Capture the cell that displays the provided text and extract its [X, Y] central coordinate. 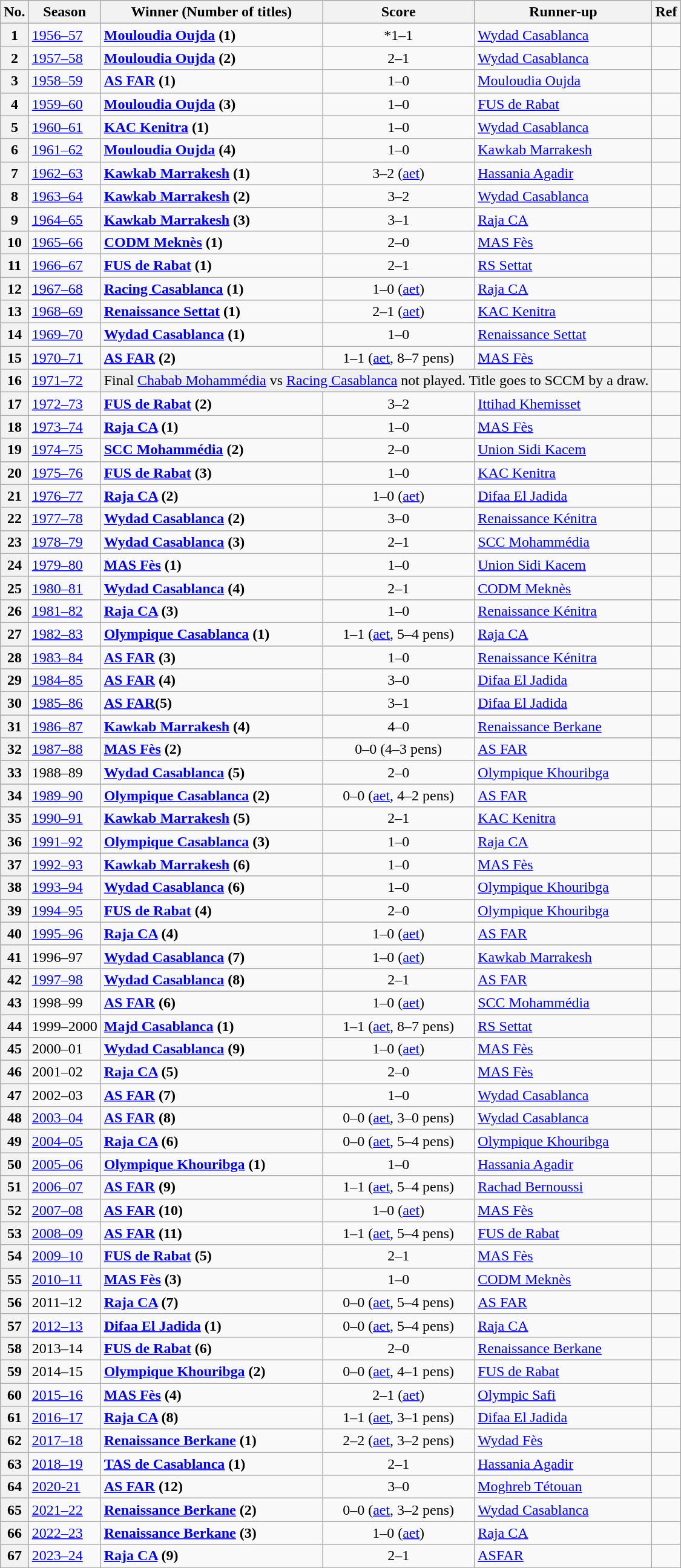
2007–08 [64, 1210]
1969–70 [64, 335]
AS FAR (7) [211, 1095]
25 [15, 588]
56 [15, 1302]
11 [15, 265]
MAS Fès (2) [211, 749]
Olympic Safi [563, 1394]
7 [15, 173]
1976–77 [64, 496]
1973–74 [64, 427]
Majd Casablanca (1) [211, 1026]
20 [15, 473]
Wydad Casablanca (7) [211, 957]
MAS Fès (3) [211, 1279]
Mouloudia Oujda (4) [211, 150]
1959–60 [64, 104]
59 [15, 1371]
Raja CA (1) [211, 427]
1988–89 [64, 772]
AS FAR (6) [211, 1003]
Raja CA (9) [211, 1556]
Mouloudia Oujda [563, 81]
43 [15, 1003]
2009–10 [64, 1256]
Raja CA (2) [211, 496]
Olympique Casablanca (2) [211, 796]
Renaissance Berkane (2) [211, 1510]
Raja CA (4) [211, 934]
*1–1 [398, 35]
42 [15, 980]
Renaissance Berkane (1) [211, 1441]
2005–06 [64, 1164]
Renaissance Settat (1) [211, 312]
1986–87 [64, 726]
30 [15, 703]
AS FAR (1) [211, 81]
Kawkab Marrakesh (5) [211, 819]
16 [15, 381]
2002–03 [64, 1095]
66 [15, 1533]
19 [15, 450]
Wydad Casablanca (1) [211, 335]
1968–69 [64, 312]
Renaissance Berkane (3) [211, 1533]
AS FAR (9) [211, 1187]
5 [15, 127]
41 [15, 957]
10 [15, 242]
AS FAR (12) [211, 1487]
AS FAR (3) [211, 657]
AS FAR (8) [211, 1118]
44 [15, 1026]
TAS de Casablanca (1) [211, 1464]
1990–91 [64, 819]
1983–84 [64, 657]
1996–97 [64, 957]
27 [15, 634]
1–1 (aet, 3–1 pens) [398, 1418]
51 [15, 1187]
1970–71 [64, 358]
1977–78 [64, 519]
2014–15 [64, 1371]
2022–23 [64, 1533]
Renaissance Settat [563, 335]
40 [15, 934]
Mouloudia Oujda (3) [211, 104]
54 [15, 1256]
2021–22 [64, 1510]
Ittihad Khemisset [563, 404]
3 [15, 81]
60 [15, 1394]
37 [15, 865]
31 [15, 726]
FUS de Rabat (5) [211, 1256]
Olympique Khouribga (1) [211, 1164]
Moghreb Tétouan [563, 1487]
47 [15, 1095]
0–0 (4–3 pens) [398, 749]
2012–13 [64, 1325]
1989–90 [64, 796]
Wydad Casablanca (4) [211, 588]
23 [15, 542]
13 [15, 312]
1975–76 [64, 473]
1981–82 [64, 611]
52 [15, 1210]
FUS de Rabat (3) [211, 473]
61 [15, 1418]
3–2 (aet) [398, 173]
24 [15, 565]
1974–75 [64, 450]
CODM Meknès (1) [211, 242]
33 [15, 772]
29 [15, 680]
6 [15, 150]
49 [15, 1141]
1971–72 [64, 381]
2–2 (aet, 3–2 pens) [398, 1441]
Racing Casablanca (1) [211, 289]
0–0 (aet, 4–2 pens) [398, 796]
1966–67 [64, 265]
18 [15, 427]
34 [15, 796]
62 [15, 1441]
1987–88 [64, 749]
26 [15, 611]
2001–02 [64, 1072]
AS FAR (4) [211, 680]
36 [15, 842]
1965–66 [64, 242]
Kawkab Marrakesh (6) [211, 865]
1963–64 [64, 196]
Olympique Khouribga (2) [211, 1371]
35 [15, 819]
22 [15, 519]
Score [398, 12]
Kawkab Marrakesh (4) [211, 726]
1994–95 [64, 911]
1961–62 [64, 150]
1992–93 [64, 865]
AS FAR (2) [211, 358]
2017–18 [64, 1441]
KAC Kenitra (1) [211, 127]
57 [15, 1325]
15 [15, 358]
1972–73 [64, 404]
Mouloudia Oujda (2) [211, 58]
28 [15, 657]
63 [15, 1464]
AS FAR(5) [211, 703]
FUS de Rabat (4) [211, 911]
Rachad Bernoussi [563, 1187]
1956–57 [64, 35]
Raja CA (7) [211, 1302]
1960–61 [64, 127]
64 [15, 1487]
2020-21 [64, 1487]
Raja CA (5) [211, 1072]
38 [15, 888]
1985–86 [64, 703]
AS FAR (10) [211, 1210]
1998–99 [64, 1003]
Raja CA (8) [211, 1418]
SCC Mohammédia (2) [211, 450]
1995–96 [64, 934]
MAS Fès (4) [211, 1394]
17 [15, 404]
4–0 [398, 726]
1980–81 [64, 588]
2003–04 [64, 1118]
2000–01 [64, 1049]
Wydad Casablanca (8) [211, 980]
Olympique Casablanca (1) [211, 634]
Kawkab Marrakesh (1) [211, 173]
0–0 (aet, 3–2 pens) [398, 1510]
FUS de Rabat (2) [211, 404]
Mouloudia Oujda (1) [211, 35]
2008–09 [64, 1233]
2015–16 [64, 1394]
1957–58 [64, 58]
55 [15, 1279]
No. [15, 12]
Ref [666, 12]
FUS de Rabat (6) [211, 1348]
Runner-up [563, 12]
46 [15, 1072]
1991–92 [64, 842]
1997–98 [64, 980]
Wydad Casablanca (5) [211, 772]
0–0 (aet, 4–1 pens) [398, 1371]
2004–05 [64, 1141]
1979–80 [64, 565]
14 [15, 335]
1 [15, 35]
53 [15, 1233]
58 [15, 1348]
Raja CA (6) [211, 1141]
1978–79 [64, 542]
Final Chabab Mohammédia vs Racing Casablanca not played. Title goes to SCCM by a draw. [377, 381]
2018–19 [64, 1464]
Raja CA (3) [211, 611]
Wydad Casablanca (2) [211, 519]
65 [15, 1510]
1999–2000 [64, 1026]
Season [64, 12]
Wydad Fès [563, 1441]
1967–68 [64, 289]
9 [15, 219]
FUS de Rabat (1) [211, 265]
MAS Fès (1) [211, 565]
45 [15, 1049]
1964–65 [64, 219]
Kawkab Marrakesh (3) [211, 219]
Winner (Number of titles) [211, 12]
12 [15, 289]
1958–59 [64, 81]
Wydad Casablanca (9) [211, 1049]
39 [15, 911]
1982–83 [64, 634]
Difaa El Jadida (1) [211, 1325]
2013–14 [64, 1348]
2023–24 [64, 1556]
2006–07 [64, 1187]
67 [15, 1556]
Wydad Casablanca (3) [211, 542]
1984–85 [64, 680]
Wydad Casablanca (6) [211, 888]
48 [15, 1118]
32 [15, 749]
8 [15, 196]
21 [15, 496]
2016–17 [64, 1418]
4 [15, 104]
Olympique Casablanca (3) [211, 842]
2011–12 [64, 1302]
0–0 (aet, 3–0 pens) [398, 1118]
1993–94 [64, 888]
Kawkab Marrakesh (2) [211, 196]
AS FAR (11) [211, 1233]
1962–63 [64, 173]
ASFAR [563, 1556]
2010–11 [64, 1279]
2 [15, 58]
50 [15, 1164]
